Identify which cell holds the provided text, then report its (x, y) central coordinate. 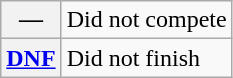
Did not compete (146, 20)
— (31, 20)
DNF (31, 58)
Did not finish (146, 58)
